Search for the cell housing the specified text and yield its [X, Y] center coordinate. 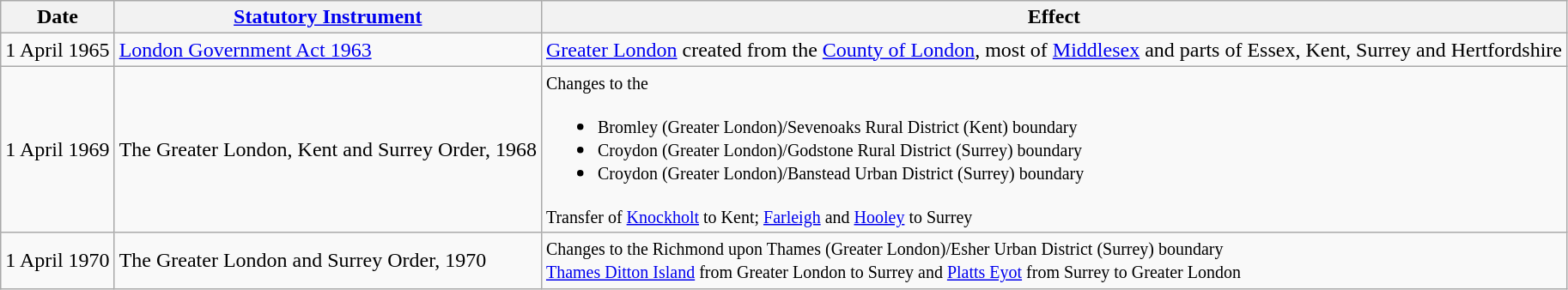
1 April 1969 [58, 149]
The Greater London, Kent and Surrey Order, 1968 [328, 149]
1 April 1965 [58, 50]
1 April 1970 [58, 261]
London Government Act 1963 [328, 50]
The Greater London and Surrey Order, 1970 [328, 261]
Statutory Instrument [328, 17]
Date [58, 17]
Effect [1054, 17]
Greater London created from the County of London, most of Middlesex and parts of Essex, Kent, Surrey and Hertfordshire [1054, 50]
